Extract the (x, y) coordinate from the center of the cell holding the provided text.  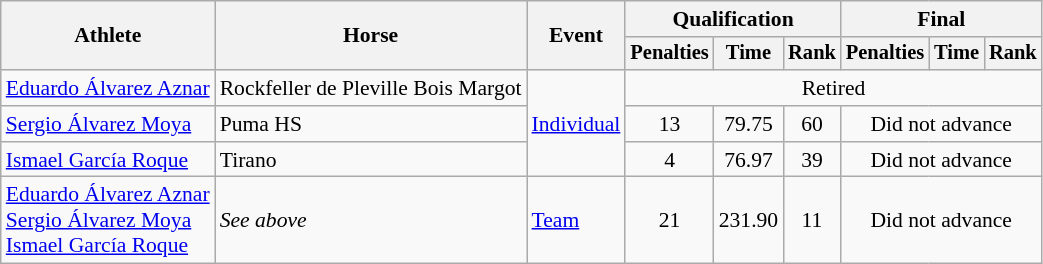
Puma HS (371, 124)
60 (812, 124)
76.97 (748, 160)
Eduardo Álvarez AznarSergio Álvarez MoyaIsmael García Roque (108, 220)
79.75 (748, 124)
Qualification (732, 19)
Individual (576, 124)
4 (669, 160)
Eduardo Álvarez Aznar (108, 88)
39 (812, 160)
Sergio Álvarez Moya (108, 124)
Ismael García Roque (108, 160)
Rockfeller de Pleville Bois Margot (371, 88)
Athlete (108, 36)
231.90 (748, 220)
Final (942, 19)
Retired (833, 88)
Event (576, 36)
See above (371, 220)
11 (812, 220)
Tirano (371, 160)
13 (669, 124)
Team (576, 220)
21 (669, 220)
Horse (371, 36)
